Return (X, Y) of the center of cell containing provided text 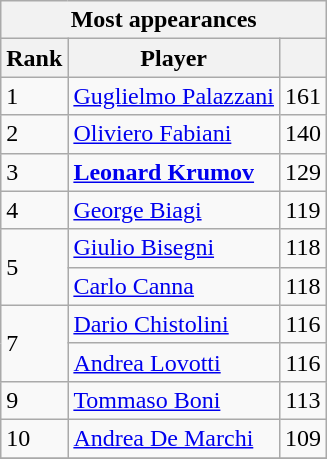
Andrea Lovotti (174, 362)
113 (304, 400)
129 (304, 172)
7 (34, 343)
George Biagi (174, 210)
Most appearances (164, 20)
140 (304, 134)
Dario Chistolini (174, 324)
109 (304, 438)
9 (34, 400)
Tommaso Boni (174, 400)
4 (34, 210)
5 (34, 267)
161 (304, 96)
2 (34, 134)
Oliviero Fabiani (174, 134)
Player (174, 58)
Andrea De Marchi (174, 438)
119 (304, 210)
3 (34, 172)
Carlo Canna (174, 286)
Leonard Krumov (174, 172)
Guglielmo Palazzani (174, 96)
Giulio Bisegni (174, 248)
Rank (34, 58)
1 (34, 96)
10 (34, 438)
